Output the [X, Y] coordinate of the center of the cell containing the given text.  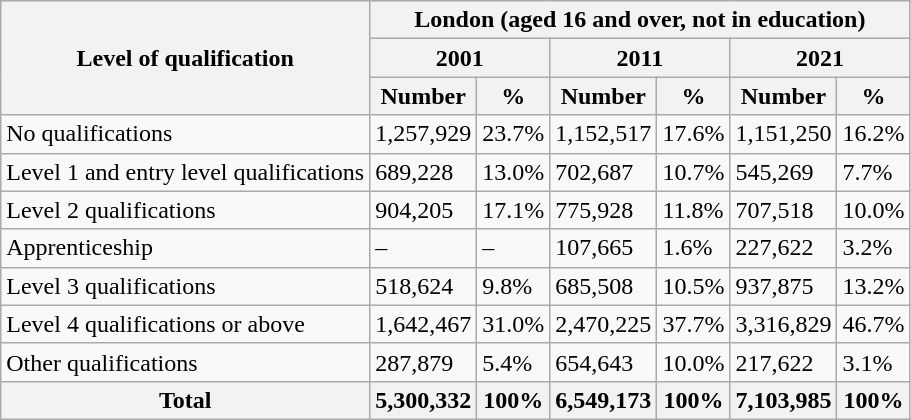
707,518 [784, 210]
10.5% [694, 286]
937,875 [784, 286]
1,152,517 [604, 134]
31.0% [514, 324]
3.2% [874, 248]
23.7% [514, 134]
7,103,985 [784, 400]
16.2% [874, 134]
2011 [640, 58]
217,622 [784, 362]
13.2% [874, 286]
Level 1 and entry level qualifications [186, 172]
46.7% [874, 324]
Level 2 qualifications [186, 210]
Other qualifications [186, 362]
2001 [460, 58]
17.1% [514, 210]
1,257,929 [424, 134]
2021 [820, 58]
Level 3 qualifications [186, 286]
13.0% [514, 172]
17.6% [694, 134]
545,269 [784, 172]
2,470,225 [604, 324]
Level 4 qualifications or above [186, 324]
1,642,467 [424, 324]
Total [186, 400]
Apprenticeship [186, 248]
Level of qualification [186, 58]
685,508 [604, 286]
6,549,173 [604, 400]
5.4% [514, 362]
518,624 [424, 286]
37.7% [694, 324]
London (aged 16 and over, not in education) [640, 20]
7.7% [874, 172]
107,665 [604, 248]
654,643 [604, 362]
No qualifications [186, 134]
689,228 [424, 172]
3.1% [874, 362]
1.6% [694, 248]
5,300,332 [424, 400]
3,316,829 [784, 324]
1,151,250 [784, 134]
904,205 [424, 210]
227,622 [784, 248]
11.8% [694, 210]
287,879 [424, 362]
702,687 [604, 172]
10.7% [694, 172]
9.8% [514, 286]
775,928 [604, 210]
